Pinpoint the cell where the given text exists, returning its (X, Y) midpoint coordinate. 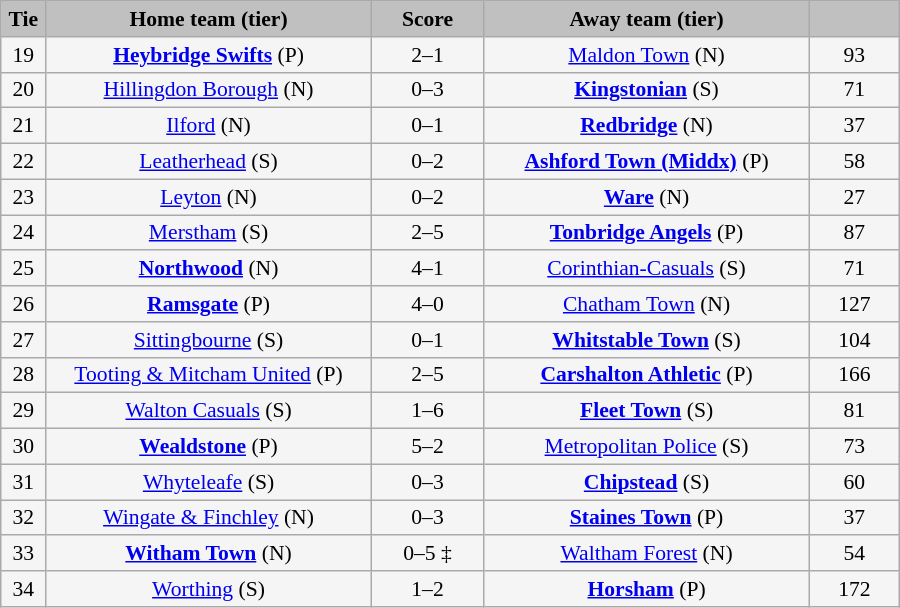
60 (854, 482)
172 (854, 589)
Hillingdon Borough (N) (209, 90)
Waltham Forest (N) (647, 554)
31 (24, 482)
Horsham (P) (647, 589)
58 (854, 162)
19 (24, 55)
Sittingbourne (S) (209, 340)
Leatherhead (S) (209, 162)
Chatham Town (N) (647, 304)
23 (24, 197)
Ilford (N) (209, 126)
28 (24, 375)
25 (24, 269)
87 (854, 233)
81 (854, 411)
0–5 ‡ (427, 554)
Fleet Town (S) (647, 411)
Tie (24, 19)
4–1 (427, 269)
Carshalton Athletic (P) (647, 375)
Tonbridge Angels (P) (647, 233)
Whyteleafe (S) (209, 482)
Wingate & Finchley (N) (209, 518)
5–2 (427, 447)
Score (427, 19)
Redbridge (N) (647, 126)
166 (854, 375)
Maldon Town (N) (647, 55)
Ware (N) (647, 197)
Witham Town (N) (209, 554)
32 (24, 518)
Wealdstone (P) (209, 447)
24 (24, 233)
Staines Town (P) (647, 518)
Home team (tier) (209, 19)
33 (24, 554)
93 (854, 55)
21 (24, 126)
Merstham (S) (209, 233)
Worthing (S) (209, 589)
127 (854, 304)
20 (24, 90)
1–2 (427, 589)
Ramsgate (P) (209, 304)
2–1 (427, 55)
4–0 (427, 304)
Leyton (N) (209, 197)
Chipstead (S) (647, 482)
34 (24, 589)
Whitstable Town (S) (647, 340)
73 (854, 447)
Kingstonian (S) (647, 90)
30 (24, 447)
Walton Casuals (S) (209, 411)
Heybridge Swifts (P) (209, 55)
29 (24, 411)
Corinthian-Casuals (S) (647, 269)
1–6 (427, 411)
Northwood (N) (209, 269)
22 (24, 162)
Tooting & Mitcham United (P) (209, 375)
104 (854, 340)
26 (24, 304)
Metropolitan Police (S) (647, 447)
Away team (tier) (647, 19)
54 (854, 554)
Ashford Town (Middx) (P) (647, 162)
